Determine the (x, y) coordinate at the center of the cell enclosing the given text.  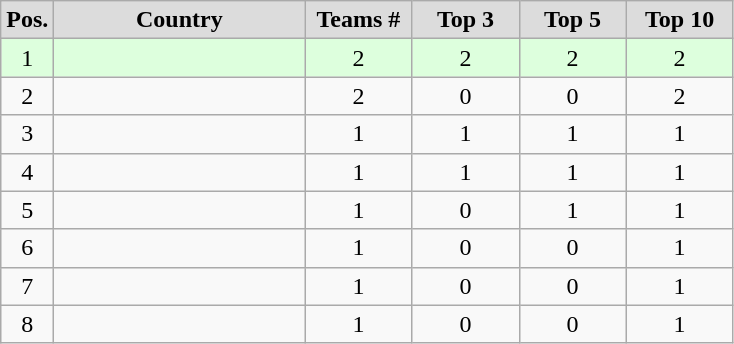
Country (180, 20)
Pos. (28, 20)
8 (28, 324)
3 (28, 134)
Top 10 (680, 20)
Top 3 (466, 20)
6 (28, 248)
4 (28, 172)
7 (28, 286)
Teams # (358, 20)
Top 5 (572, 20)
5 (28, 210)
